Return (X, Y) of the center of cell containing provided text 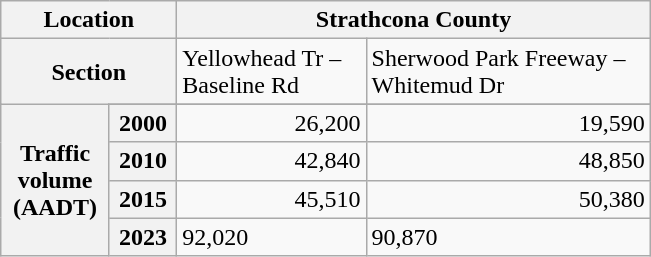
2015 (142, 199)
2023 (142, 237)
90,870 (508, 237)
2000 (142, 123)
92,020 (272, 237)
Strathcona County (414, 20)
26,200 (272, 123)
50,380 (508, 199)
45,510 (272, 199)
Yellowhead Tr –Baseline Rd (272, 72)
Sherwood Park Freeway –Whitemud Dr (508, 72)
Section (89, 72)
42,840 (272, 161)
19,590 (508, 123)
Trafficvolume(AADT) (56, 180)
Location (89, 20)
48,850 (508, 161)
2010 (142, 161)
